Pinpoint the cell where the given text exists, returning its [X, Y] midpoint coordinate. 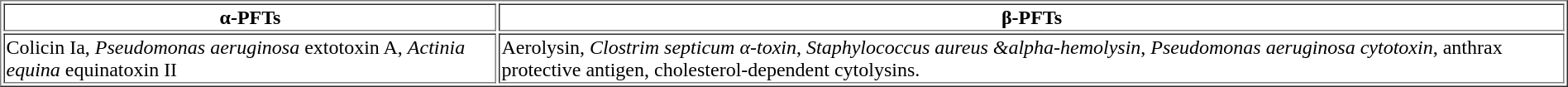
α-PFTs [250, 17]
Colicin Ia, Pseudomonas aeruginosa extotoxin A, Actinia equina equinatoxin II [250, 58]
β-PFTs [1031, 17]
